Capture the cell that displays the provided text and extract its [X, Y] central coordinate. 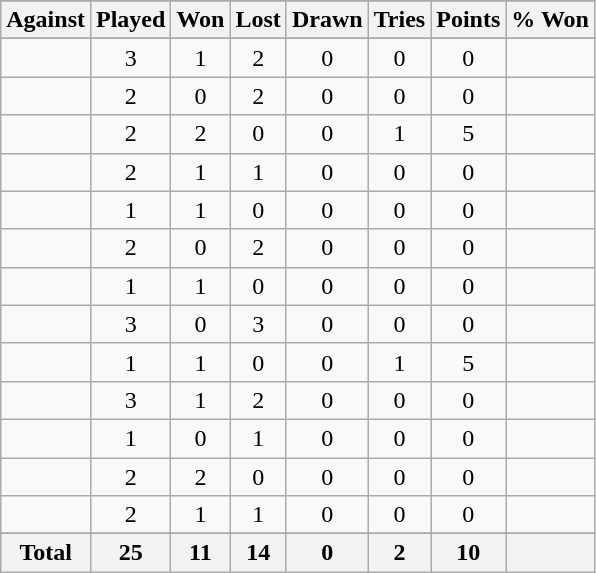
Points [468, 20]
% Won [550, 20]
14 [258, 553]
Won [200, 20]
Played [130, 20]
10 [468, 553]
25 [130, 553]
Drawn [327, 20]
11 [200, 553]
Tries [400, 20]
Against [46, 20]
Lost [258, 20]
Total [46, 553]
